Detect which cell encompasses the target text, then output its [X, Y] center coordinate. 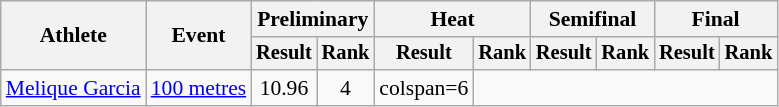
Final [716, 19]
4 [346, 88]
100 metres [198, 88]
Athlete [74, 36]
10.96 [284, 88]
Semifinal [592, 19]
Preliminary [312, 19]
Heat [452, 19]
colspan=6 [424, 88]
Event [198, 36]
Melique Garcia [74, 88]
